Provide the (x, y) coordinate of the cell's center where the given text is located.  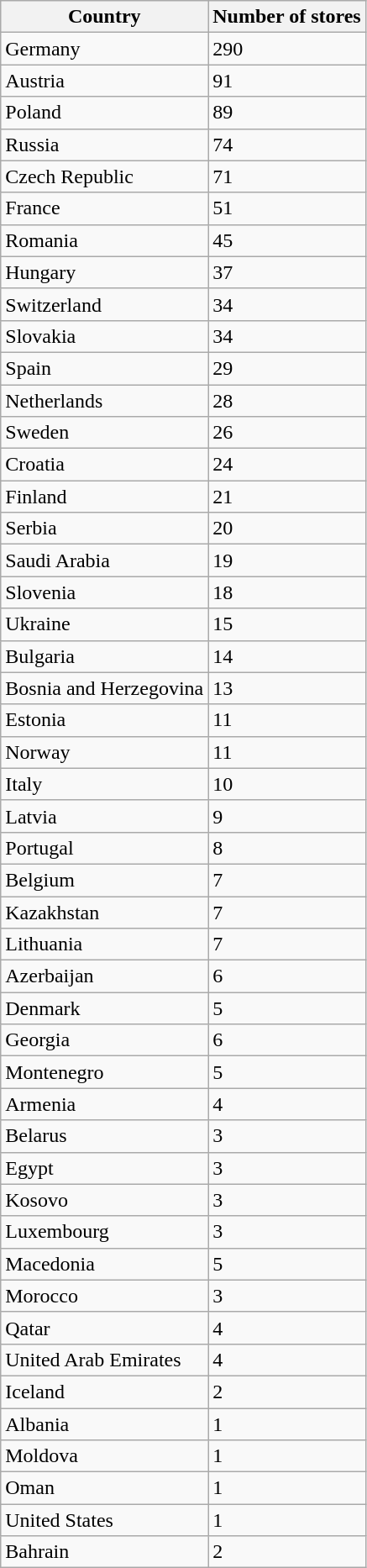
Finland (104, 497)
Estonia (104, 720)
Macedonia (104, 1264)
Netherlands (104, 401)
74 (287, 145)
9 (287, 816)
14 (287, 656)
19 (287, 560)
Germany (104, 49)
Qatar (104, 1328)
Italy (104, 784)
Russia (104, 145)
Sweden (104, 433)
71 (287, 176)
45 (287, 240)
15 (287, 624)
37 (287, 272)
10 (287, 784)
Saudi Arabia (104, 560)
Oman (104, 1488)
Montenegro (104, 1072)
Slovenia (104, 592)
Morocco (104, 1296)
Latvia (104, 816)
France (104, 208)
290 (287, 49)
Slovakia (104, 336)
Belgium (104, 880)
Bahrain (104, 1552)
Romania (104, 240)
Spain (104, 368)
Austria (104, 81)
Denmark (104, 1008)
Iceland (104, 1392)
Azerbaijan (104, 976)
Georgia (104, 1040)
Bosnia and Herzegovina (104, 688)
Bulgaria (104, 656)
89 (287, 113)
United Arab Emirates (104, 1360)
Country (104, 17)
13 (287, 688)
Albania (104, 1424)
24 (287, 465)
Poland (104, 113)
Czech Republic (104, 176)
Norway (104, 752)
18 (287, 592)
29 (287, 368)
91 (287, 81)
Armenia (104, 1104)
Hungary (104, 272)
Kosovo (104, 1200)
Egypt (104, 1168)
20 (287, 529)
26 (287, 433)
Croatia (104, 465)
8 (287, 848)
51 (287, 208)
Number of stores (287, 17)
United States (104, 1520)
Ukraine (104, 624)
Kazakhstan (104, 912)
Belarus (104, 1136)
Moldova (104, 1456)
Switzerland (104, 304)
28 (287, 401)
Luxembourg (104, 1232)
Lithuania (104, 944)
Serbia (104, 529)
Portugal (104, 848)
21 (287, 497)
